Capture the cell that displays the provided text and extract its (x, y) central coordinate. 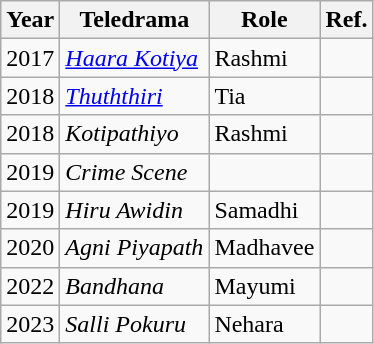
Nehara (264, 324)
Salli Pokuru (134, 324)
Year (30, 20)
Agni Piyapath (134, 248)
Crime Scene (134, 172)
Haara Kotiya (134, 58)
Bandhana (134, 286)
Madhavee (264, 248)
Kotipathiyo (134, 134)
Role (264, 20)
2020 (30, 248)
Hiru Awidin (134, 210)
Ref. (346, 20)
Teledrama (134, 20)
2022 (30, 286)
2023 (30, 324)
Thuththiri (134, 96)
Tia (264, 96)
Mayumi (264, 286)
Samadhi (264, 210)
2017 (30, 58)
